Locate the cell with the specified text and output its [X, Y] center coordinate. 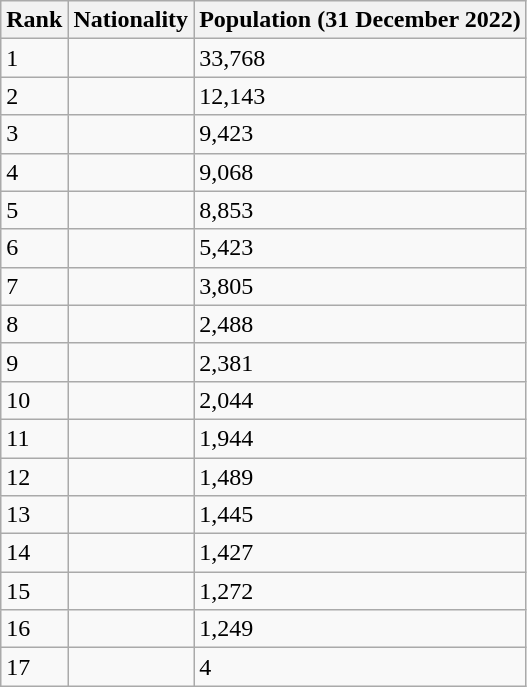
1,944 [360, 438]
Population (31 December 2022) [360, 20]
2,488 [360, 324]
10 [34, 400]
1,489 [360, 477]
1 [34, 58]
3 [34, 134]
1,445 [360, 515]
1,427 [360, 553]
2 [34, 96]
8 [34, 324]
14 [34, 553]
9,423 [360, 134]
33,768 [360, 58]
1,272 [360, 591]
Nationality [131, 20]
8,853 [360, 210]
7 [34, 286]
6 [34, 248]
11 [34, 438]
13 [34, 515]
2,381 [360, 362]
17 [34, 667]
1,249 [360, 629]
9,068 [360, 172]
9 [34, 362]
3,805 [360, 286]
5,423 [360, 248]
15 [34, 591]
12 [34, 477]
5 [34, 210]
2,044 [360, 400]
Rank [34, 20]
16 [34, 629]
12,143 [360, 96]
